Detect which cell encompasses the target text, then output its [x, y] center coordinate. 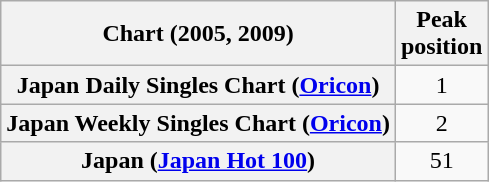
Peakposition [441, 34]
2 [441, 123]
1 [441, 85]
Japan Daily Singles Chart (Oricon) [198, 85]
51 [441, 161]
Chart (2005, 2009) [198, 34]
Japan (Japan Hot 100) [198, 161]
Japan Weekly Singles Chart (Oricon) [198, 123]
